Identify which cell holds the provided text, then report its [X, Y] central coordinate. 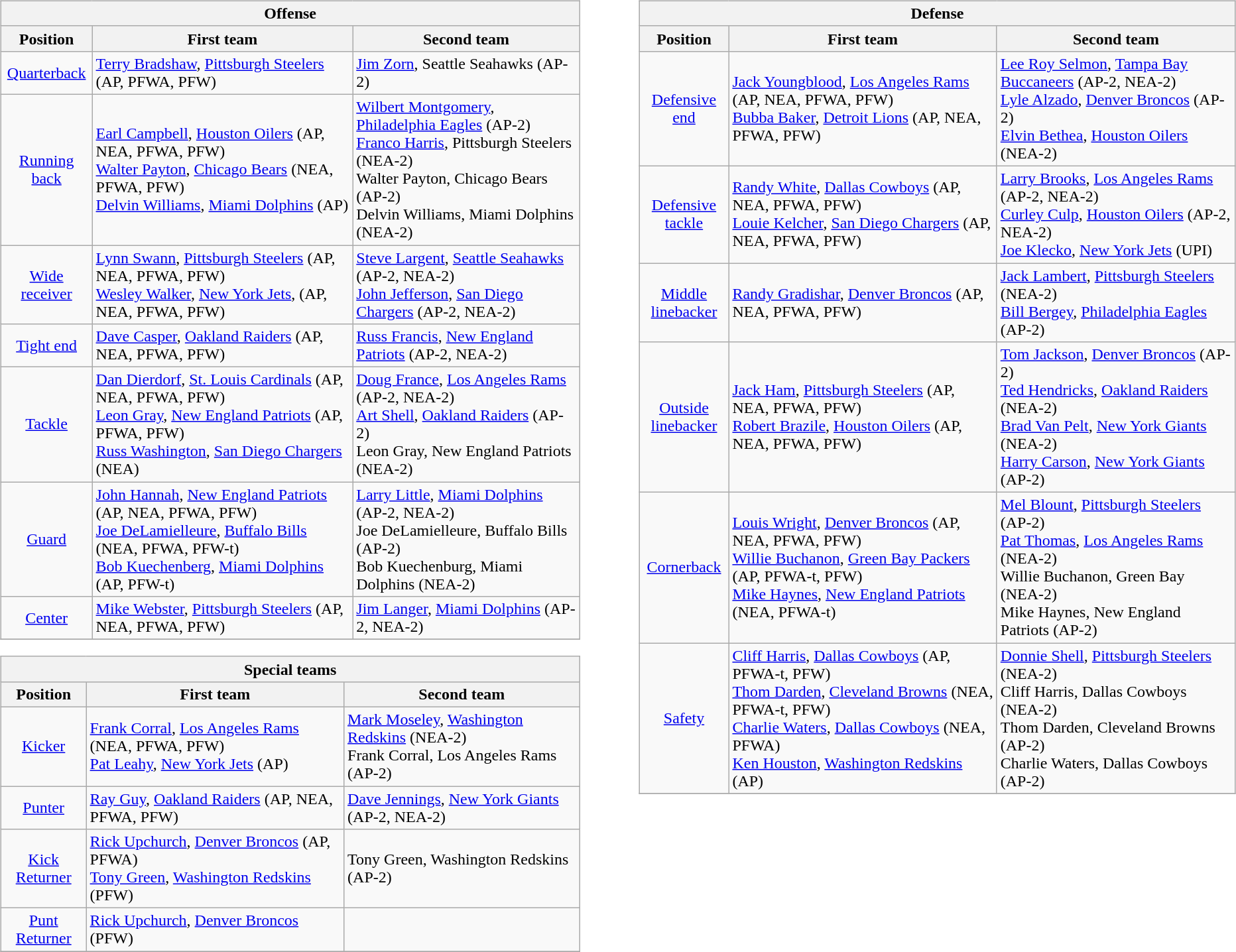
Jim Zorn, Seattle Seahawks (AP-2) [466, 73]
Tight end [46, 346]
Punter [44, 807]
Tom Jackson, Denver Broncos (AP-2) Ted Hendricks, Oakland Raiders (NEA-2) Brad Van Pelt, New York Giants (NEA-2) Harry Carson, New York Giants (AP-2) [1115, 418]
Lee Roy Selmon, Tampa Bay Buccaneers (AP-2, NEA-2) Lyle Alzado, Denver Broncos (AP-2) Elvin Bethea, Houston Oilers (NEA-2) [1115, 109]
Safety [684, 719]
Randy White, Dallas Cowboys (AP, NEA, PFWA, PFW) Louie Kelcher, San Diego Chargers (AP, NEA, PFWA, PFW) [863, 214]
Louis Wright, Denver Broncos (AP, NEA, PFWA, PFW) Willie Buchanon, Green Bay Packers (AP, PFWA-t, PFW)Mike Haynes, New England Patriots (NEA, PFWA-t) [863, 567]
Punt Returner [44, 929]
Jack Lambert, Pittsburgh Steelers (NEA-2) Bill Bergey, Philadelphia Eagles (AP-2) [1115, 302]
Center [46, 618]
Outside linebacker [684, 418]
Quarterback [46, 73]
Dan Dierdorf, St. Louis Cardinals (AP, NEA, PFWA, PFW) Leon Gray, New England Patriots (AP, PFWA, PFW) Russ Washington, San Diego Chargers (NEA) [223, 424]
Dave Casper, Oakland Raiders (AP, NEA, PFWA, PFW) [223, 346]
Cornerback [684, 567]
Kicker [44, 746]
Rick Upchurch, Denver Broncos (PFW) [215, 929]
Doug France, Los Angeles Rams (AP-2, NEA-2) Art Shell, Oakland Raiders (AP-2) Leon Gray, New England Patriots (NEA-2) [466, 424]
Terry Bradshaw, Pittsburgh Steelers (AP, PFWA, PFW) [223, 73]
Larry Brooks, Los Angeles Rams (AP-2, NEA-2)Curley Culp, Houston Oilers (AP-2, NEA-2) Joe Klecko, New York Jets (UPI) [1115, 214]
Running back [46, 170]
Rick Upchurch, Denver Broncos (AP, PFWA) Tony Green, Washington Redskins (PFW) [215, 868]
Jack Ham, Pittsburgh Steelers (AP, NEA, PFWA, PFW)Robert Brazile, Houston Oilers (AP, NEA, PFWA, PFW) [863, 418]
Dave Jennings, New York Giants (AP-2, NEA-2) [462, 807]
Lynn Swann, Pittsburgh Steelers (AP, NEA, PFWA, PFW) Wesley Walker, New York Jets, (AP, NEA, PFWA, PFW) [223, 285]
Earl Campbell, Houston Oilers (AP, NEA, PFWA, PFW) Walter Payton, Chicago Bears (NEA, PFWA, PFW) Delvin Williams, Miami Dolphins (AP) [223, 170]
Tony Green, Washington Redskins (AP-2) [462, 868]
Mike Webster, Pittsburgh Steelers (AP, NEA, PFWA, PFW) [223, 618]
Special teams [290, 669]
Kick Returner [44, 868]
Defensive tackle [684, 214]
Defensive end [684, 109]
Mark Moseley, Washington Redskins (NEA-2) Frank Corral, Los Angeles Rams (AP-2) [462, 746]
Jack Youngblood, Los Angeles Rams (AP, NEA, PFWA, PFW) Bubba Baker, Detroit Lions (AP, NEA, PFWA, PFW) [863, 109]
Ray Guy, Oakland Raiders (AP, NEA, PFWA, PFW) [215, 807]
Frank Corral, Los Angeles Rams (NEA, PFWA, PFW) Pat Leahy, New York Jets (AP) [215, 746]
Offense [290, 13]
Tackle [46, 424]
Steve Largent, Seattle Seahawks (AP-2, NEA-2) John Jefferson, San Diego Chargers (AP-2, NEA-2) [466, 285]
Defense [938, 13]
Middle linebacker [684, 302]
Wide receiver [46, 285]
Larry Little, Miami Dolphins (AP-2, NEA-2) Joe DeLamielleure, Buffalo Bills (AP-2) Bob Kuechenburg, Miami Dolphins (NEA-2) [466, 540]
Randy Gradishar, Denver Broncos (AP, NEA, PFWA, PFW) [863, 302]
Guard [46, 540]
Russ Francis, New England Patriots (AP-2, NEA-2) [466, 346]
Jim Langer, Miami Dolphins (AP-2, NEA-2) [466, 618]
